Provide the [X, Y] coordinate of the cell's center where the given text is located.  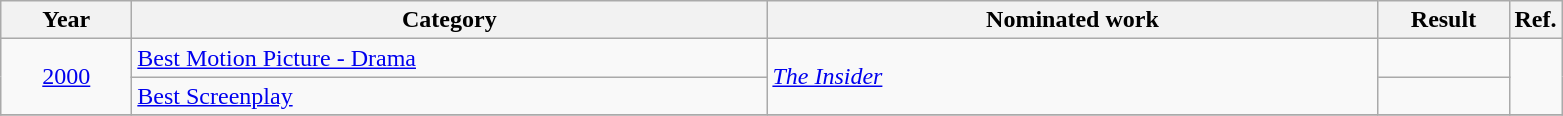
The Insider [1072, 77]
Result [1444, 20]
2000 [66, 77]
Best Motion Picture - Drama [450, 58]
Best Screenplay [450, 96]
Year [66, 20]
Nominated work [1072, 20]
Ref. [1536, 20]
Category [450, 20]
